Search for the cell housing the specified text and yield its [x, y] center coordinate. 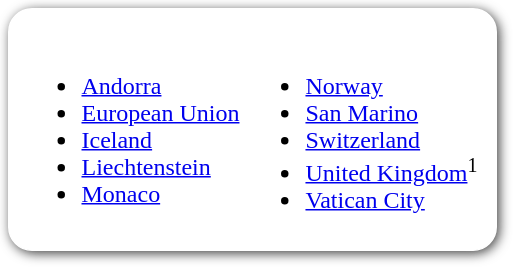
Andorra European Union Iceland Liechtenstein Monaco [130, 130]
Norway San Marino Switzerland United Kingdom1 Vatican City [362, 130]
